Return the [X, Y] coordinate for the center point of the cell that contains the specified text.  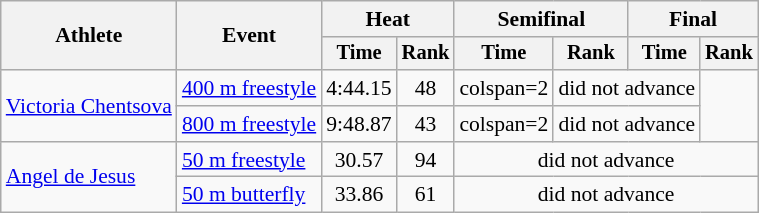
800 m freestyle [249, 124]
33.86 [358, 195]
Semifinal [541, 19]
48 [426, 88]
43 [426, 124]
9:48.87 [358, 124]
50 m freestyle [249, 160]
30.57 [358, 160]
Final [692, 19]
4:44.15 [358, 88]
94 [426, 160]
400 m freestyle [249, 88]
61 [426, 195]
Event [249, 36]
Angel de Jesus [89, 178]
Athlete [89, 36]
Victoria Chentsova [89, 106]
Heat [388, 19]
50 m butterfly [249, 195]
